Determine the [X, Y] coordinate at the center of the cell enclosing the given text.  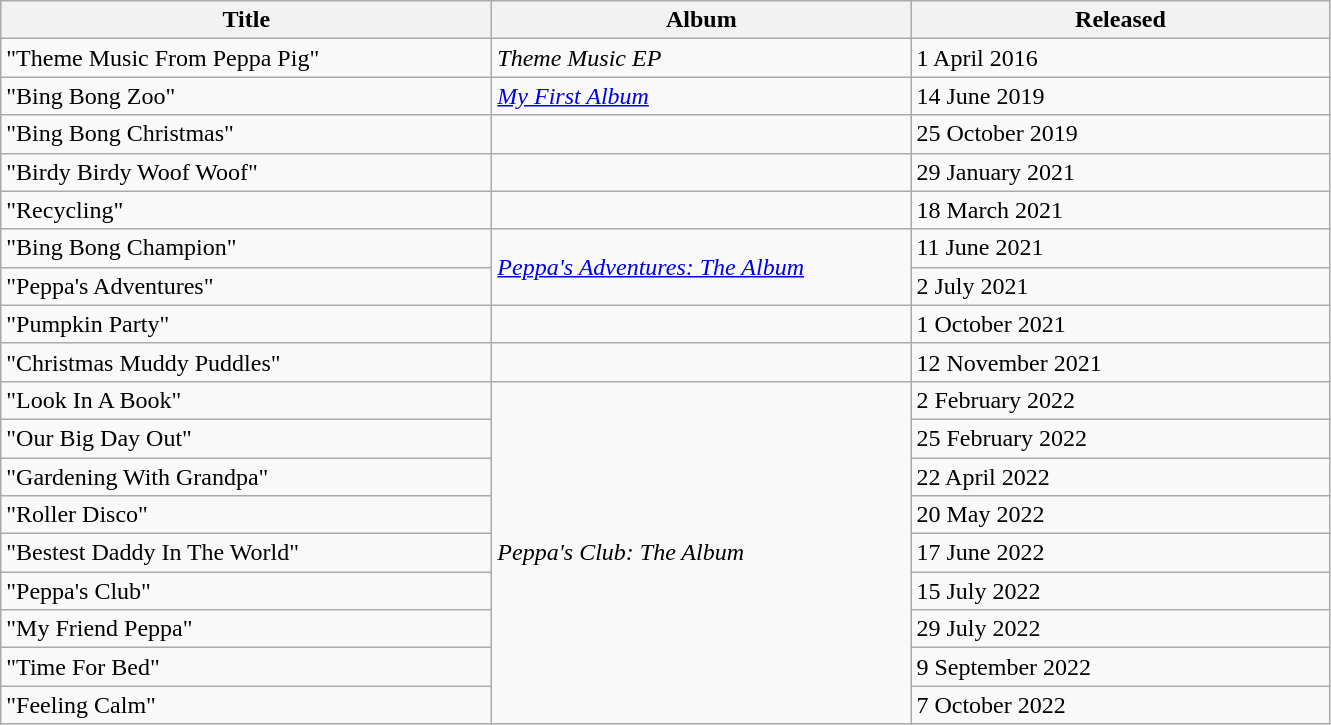
12 November 2021 [1120, 362]
15 July 2022 [1120, 591]
9 September 2022 [1120, 667]
"Feeling Calm" [246, 705]
"Theme Music From Peppa Pig" [246, 58]
"Recycling" [246, 210]
22 April 2022 [1120, 477]
"Roller Disco" [246, 515]
Album [702, 20]
"Pumpkin Party" [246, 324]
Released [1120, 20]
Theme Music EP [702, 58]
25 October 2019 [1120, 134]
"Christmas Muddy Puddles" [246, 362]
"Birdy Birdy Woof Woof" [246, 172]
"Bestest Daddy In The World" [246, 553]
2 July 2021 [1120, 286]
Peppa's Club: The Album [702, 552]
"Look In A Book" [246, 400]
"Bing Bong Christmas" [246, 134]
25 February 2022 [1120, 438]
"Peppa's Club" [246, 591]
"Gardening With Grandpa" [246, 477]
1 October 2021 [1120, 324]
My First Album [702, 96]
"Time For Bed" [246, 667]
"Bing Bong Zoo" [246, 96]
Title [246, 20]
20 May 2022 [1120, 515]
"Peppa's Adventures" [246, 286]
18 March 2021 [1120, 210]
2 February 2022 [1120, 400]
1 April 2016 [1120, 58]
"My Friend Peppa" [246, 629]
17 June 2022 [1120, 553]
"Our Big Day Out" [246, 438]
29 July 2022 [1120, 629]
7 October 2022 [1120, 705]
Peppa's Adventures: The Album [702, 267]
11 June 2021 [1120, 248]
29 January 2021 [1120, 172]
14 June 2019 [1120, 96]
"Bing Bong Champion" [246, 248]
